Locate the cell with the specified text and output its [X, Y] center coordinate. 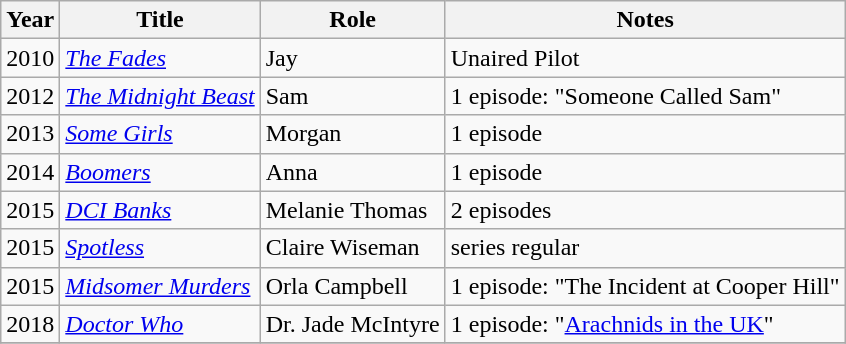
Jay [352, 58]
Boomers [160, 172]
2013 [30, 134]
Claire Wiseman [352, 248]
DCI Banks [160, 210]
2018 [30, 324]
2 episodes [645, 210]
Some Girls [160, 134]
The Midnight Beast [160, 96]
2010 [30, 58]
Midsomer Murders [160, 286]
1 episode: "Someone Called Sam" [645, 96]
Title [160, 20]
series regular [645, 248]
Sam [352, 96]
1 episode: "The Incident at Cooper Hill" [645, 286]
Melanie Thomas [352, 210]
2012 [30, 96]
Role [352, 20]
Orla Campbell [352, 286]
Notes [645, 20]
Unaired Pilot [645, 58]
2014 [30, 172]
Dr. Jade McIntyre [352, 324]
Spotless [160, 248]
The Fades [160, 58]
Anna [352, 172]
Doctor Who [160, 324]
Year [30, 20]
Morgan [352, 134]
1 episode: "Arachnids in the UK" [645, 324]
